For the text-containing cell, return its midpoint in [X, Y] coordinate format. 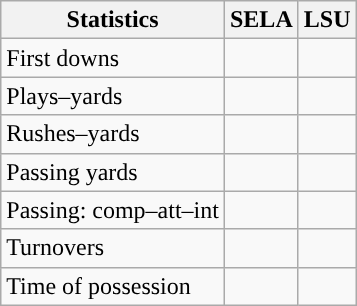
Rushes–yards [113, 134]
Time of possession [113, 286]
Statistics [113, 20]
LSU [327, 20]
Turnovers [113, 248]
SELA [261, 20]
First downs [113, 58]
Passing: comp–att–int [113, 210]
Passing yards [113, 172]
Plays–yards [113, 96]
